Search for the cell housing the specified text and yield its (x, y) center coordinate. 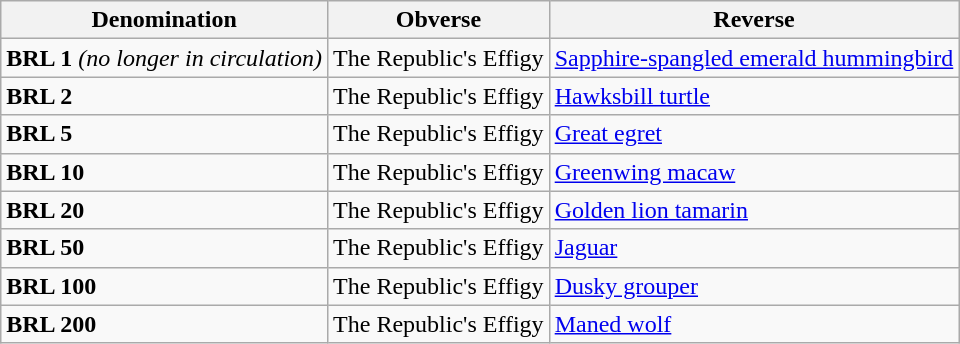
Sapphire-spangled emerald hummingbird (754, 58)
BRL 200 (164, 324)
Denomination (164, 20)
BRL 10 (164, 172)
BRL 2 (164, 96)
Golden lion tamarin (754, 210)
Great egret (754, 134)
BRL 1 (no longer in circulation) (164, 58)
BRL 20 (164, 210)
Reverse (754, 20)
Obverse (439, 20)
BRL 50 (164, 248)
Hawksbill turtle (754, 96)
Dusky grouper (754, 286)
BRL 5 (164, 134)
Jaguar (754, 248)
BRL 100 (164, 286)
Maned wolf (754, 324)
Greenwing macaw (754, 172)
